Return the [X, Y] coordinate for the center point of the cell that contains the specified text.  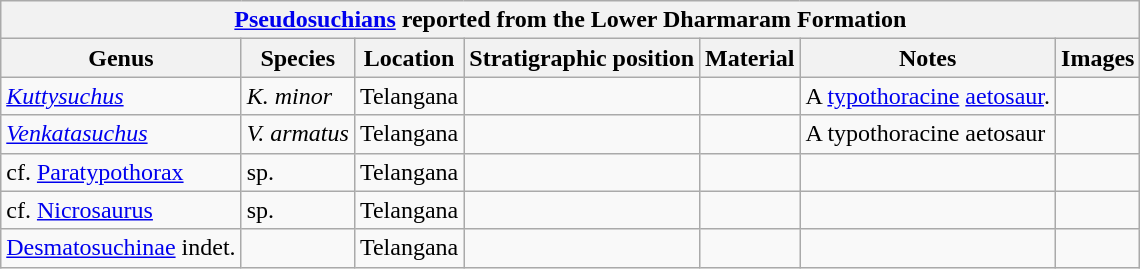
A typothoracine aetosaur. [928, 96]
Kuttysuchus [121, 96]
Venkatasuchus [121, 134]
Stratigraphic position [582, 58]
A typothoracine aetosaur [928, 134]
Location [408, 58]
K. minor [298, 96]
V. armatus [298, 134]
cf. Nicrosaurus [121, 210]
Pseudosuchians reported from the Lower Dharmaram Formation [570, 20]
Material [750, 58]
Notes [928, 58]
Species [298, 58]
Genus [121, 58]
cf. Paratypothorax [121, 172]
Images [1098, 58]
Desmatosuchinae indet. [121, 248]
